For the text-containing cell, return its midpoint in [x, y] coordinate format. 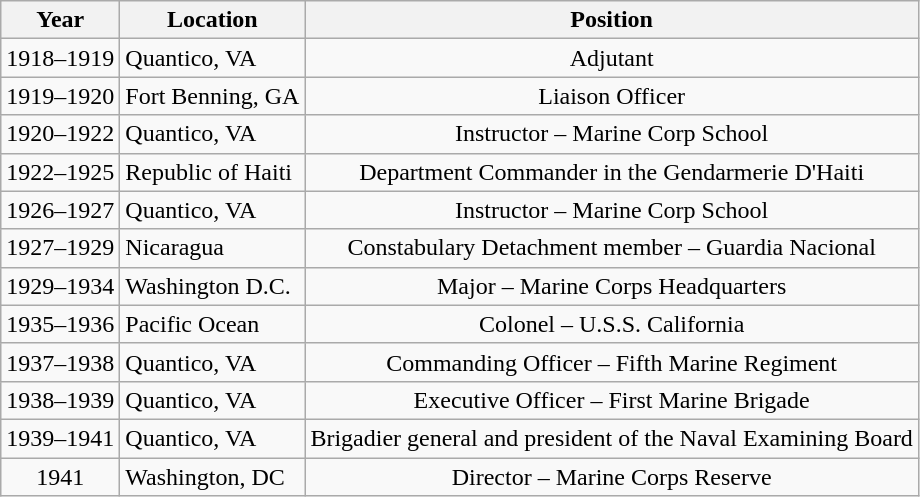
Commanding Officer – Fifth Marine Regiment [612, 362]
1920–1922 [60, 134]
1926–1927 [60, 210]
Washington D.C. [212, 286]
Pacific Ocean [212, 324]
Constabulary Detachment member – Guardia Nacional [612, 248]
1918–1919 [60, 58]
1937–1938 [60, 362]
1929–1934 [60, 286]
Year [60, 20]
1919–1920 [60, 96]
Republic of Haiti [212, 172]
Washington, DC [212, 477]
1939–1941 [60, 438]
Colonel – U.S.S. California [612, 324]
Executive Officer – First Marine Brigade [612, 400]
Position [612, 20]
1941 [60, 477]
Director – Marine Corps Reserve [612, 477]
Fort Benning, GA [212, 96]
Department Commander in the Gendarmerie D'Haiti [612, 172]
Location [212, 20]
Nicaragua [212, 248]
Liaison Officer [612, 96]
Brigadier general and president of the Naval Examining Board [612, 438]
Major – Marine Corps Headquarters [612, 286]
1938–1939 [60, 400]
1935–1936 [60, 324]
1927–1929 [60, 248]
Adjutant [612, 58]
1922–1925 [60, 172]
